Capture the cell that displays the provided text and extract its (x, y) central coordinate. 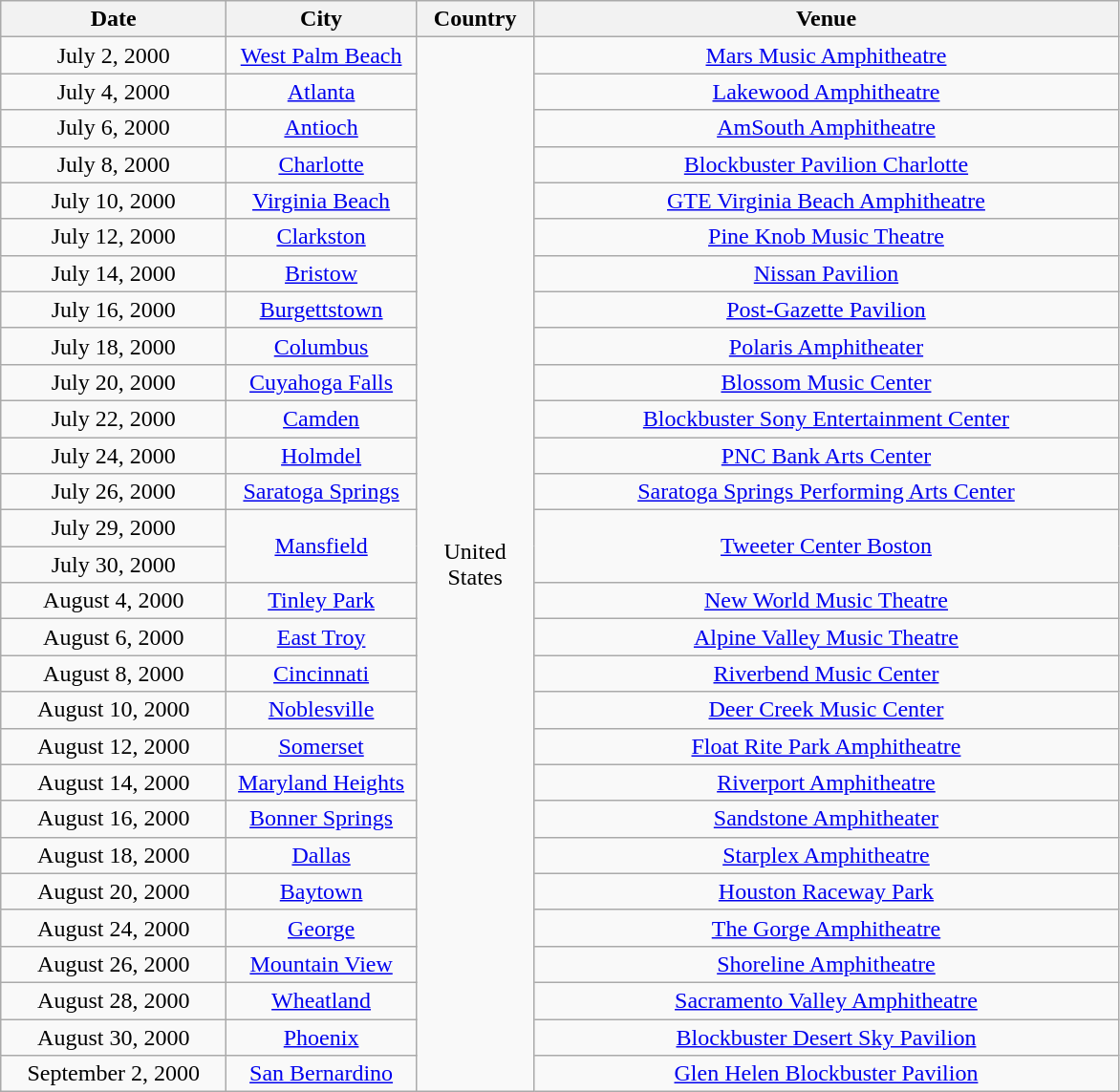
Country (475, 19)
PNC Bank Arts Center (826, 456)
Riverbend Music Center (826, 674)
Polaris Amphitheater (826, 346)
Saratoga Springs Performing Arts Center (826, 492)
Bristow (321, 273)
Cuyahoga Falls (321, 382)
July 29, 2000 (114, 528)
Antioch (321, 128)
July 12, 2000 (114, 237)
Saratoga Springs (321, 492)
August 8, 2000 (114, 674)
Blossom Music Center (826, 382)
July 6, 2000 (114, 128)
Bonner Springs (321, 819)
Mountain View (321, 964)
August 10, 2000 (114, 710)
Float Rite Park Amphitheatre (826, 746)
Riverport Amphitheatre (826, 782)
Mansfield (321, 546)
Mars Music Amphitheatre (826, 55)
Cincinnati (321, 674)
Shoreline Amphitheatre (826, 964)
Columbus (321, 346)
Deer Creek Music Center (826, 710)
July 30, 2000 (114, 565)
Venue (826, 19)
August 4, 2000 (114, 601)
Baytown (321, 891)
City (321, 19)
Tweeter Center Boston (826, 546)
Post-Gazette Pavilion (826, 310)
July 10, 2000 (114, 201)
United States (475, 565)
Camden (321, 418)
July 2, 2000 (114, 55)
East Troy (321, 637)
July 4, 2000 (114, 92)
Burgettstown (321, 310)
Holmdel (321, 456)
July 26, 2000 (114, 492)
Noblesville (321, 710)
Maryland Heights (321, 782)
Lakewood Amphitheatre (826, 92)
July 24, 2000 (114, 456)
Pine Knob Music Theatre (826, 237)
Houston Raceway Park (826, 891)
July 16, 2000 (114, 310)
Phoenix (321, 1037)
Virginia Beach (321, 201)
Sacramento Valley Amphitheatre (826, 1000)
The Gorge Amphitheatre (826, 928)
Blockbuster Desert Sky Pavilion (826, 1037)
Sandstone Amphitheater (826, 819)
Wheatland (321, 1000)
Date (114, 19)
August 30, 2000 (114, 1037)
George (321, 928)
GTE Virginia Beach Amphitheatre (826, 201)
San Bernardino (321, 1074)
August 6, 2000 (114, 637)
Starplex Amphitheatre (826, 855)
July 20, 2000 (114, 382)
Clarkston (321, 237)
Alpine Valley Music Theatre (826, 637)
Nissan Pavilion (826, 273)
August 16, 2000 (114, 819)
August 24, 2000 (114, 928)
Dallas (321, 855)
New World Music Theatre (826, 601)
West Palm Beach (321, 55)
July 14, 2000 (114, 273)
August 26, 2000 (114, 964)
July 22, 2000 (114, 418)
Blockbuster Sony Entertainment Center (826, 418)
September 2, 2000 (114, 1074)
Blockbuster Pavilion Charlotte (826, 164)
AmSouth Amphitheatre (826, 128)
Atlanta (321, 92)
August 20, 2000 (114, 891)
Charlotte (321, 164)
August 12, 2000 (114, 746)
Glen Helen Blockbuster Pavilion (826, 1074)
August 18, 2000 (114, 855)
Somerset (321, 746)
Tinley Park (321, 601)
August 14, 2000 (114, 782)
July 8, 2000 (114, 164)
July 18, 2000 (114, 346)
August 28, 2000 (114, 1000)
